Capture the cell that displays the provided text and extract its [x, y] central coordinate. 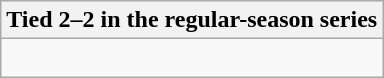
Tied 2–2 in the regular-season series [192, 20]
